Provide the (x, y) coordinate of the cell's center where the given text is located.  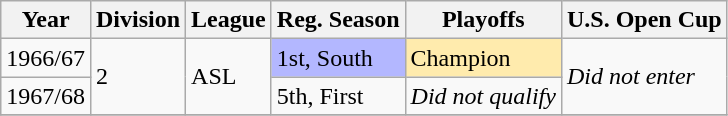
League (229, 20)
2 (138, 77)
1st, South (338, 58)
Division (138, 20)
Did not enter (644, 77)
5th, First (338, 96)
Reg. Season (338, 20)
1966/67 (46, 58)
Year (46, 20)
Playoffs (483, 20)
Champion (483, 58)
U.S. Open Cup (644, 20)
Did not qualify (483, 96)
1967/68 (46, 96)
ASL (229, 77)
